From the cell containing the given text, extract its center point as [x, y] coordinate. 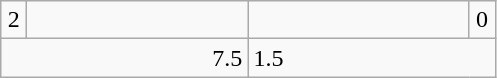
2 [14, 20]
1.5 [372, 58]
0 [482, 20]
7.5 [124, 58]
